Determine the (X, Y) coordinate at the center of the cell enclosing the given text.  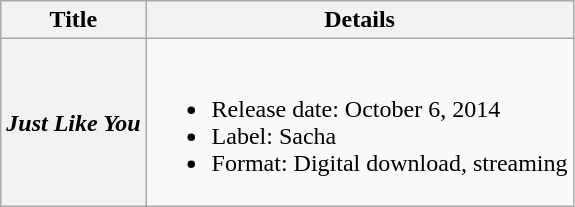
Details (360, 20)
Release date: October 6, 2014Label: SachaFormat: Digital download, streaming (360, 122)
Title (74, 20)
Just Like You (74, 122)
